Search for the cell housing the specified text and yield its [x, y] center coordinate. 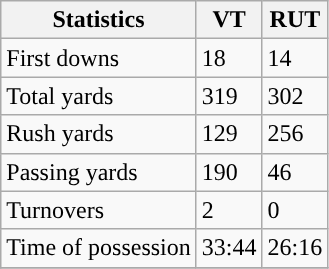
18 [229, 58]
26:16 [295, 248]
VT [229, 20]
First downs [99, 58]
Statistics [99, 20]
Turnovers [99, 210]
302 [295, 96]
Passing yards [99, 172]
46 [295, 172]
190 [229, 172]
129 [229, 134]
Total yards [99, 96]
319 [229, 96]
0 [295, 210]
14 [295, 58]
Rush yards [99, 134]
2 [229, 210]
Time of possession [99, 248]
256 [295, 134]
33:44 [229, 248]
RUT [295, 20]
